Detect which cell encompasses the target text, then output its (X, Y) center coordinate. 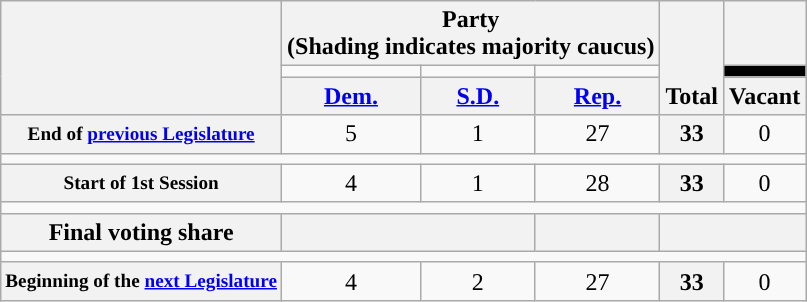
Dem. (352, 96)
Beginning of the next Legislature (142, 281)
28 (598, 183)
Rep. (598, 96)
Final voting share (142, 232)
End of previous Legislature (142, 134)
Start of 1st Session (142, 183)
Party (Shading indicates majority caucus) (471, 34)
5 (352, 134)
S.D. (478, 96)
2 (478, 281)
Total (692, 58)
Vacant (764, 96)
